Extract the [X, Y] coordinate from the center of the cell holding the provided text.  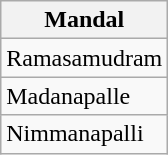
Nimmanapalli [84, 134]
Madanapalle [84, 96]
Mandal [84, 20]
Ramasamudram [84, 58]
